Pinpoint the cell where the given text exists, returning its (x, y) midpoint coordinate. 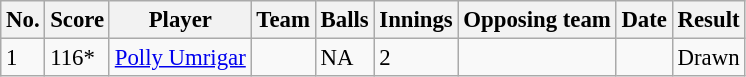
Score (78, 20)
Team (283, 20)
Opposing team (537, 20)
1 (23, 58)
Innings (416, 20)
Drawn (708, 58)
No. (23, 20)
Result (708, 20)
Date (644, 20)
116* (78, 58)
2 (416, 58)
NA (344, 58)
Polly Umrigar (180, 58)
Balls (344, 20)
Player (180, 20)
